Determine the [X, Y] coordinate at the center of the cell enclosing the given text.  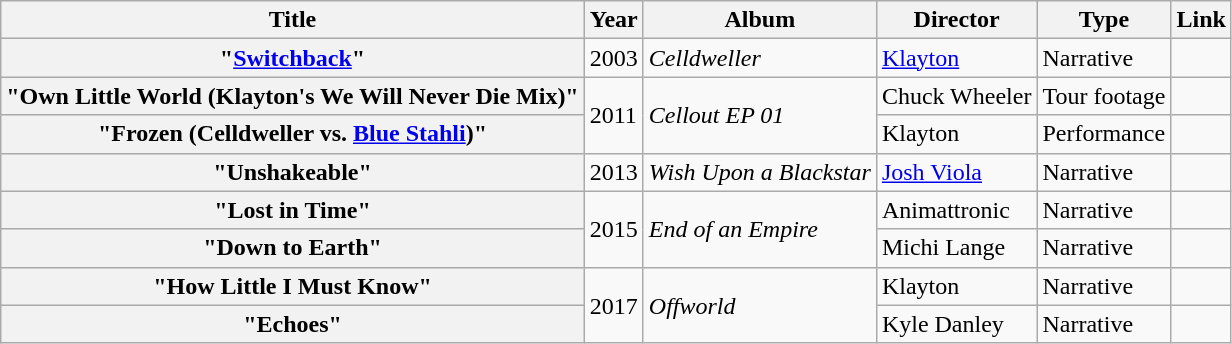
Link [1201, 20]
2011 [614, 115]
Chuck Wheeler [956, 96]
Director [956, 20]
"Unshakeable" [292, 172]
"Switchback" [292, 58]
Michi Lange [956, 248]
Josh Viola [956, 172]
"Down to Earth" [292, 248]
Offworld [760, 305]
"Echoes" [292, 324]
Title [292, 20]
Celldweller [760, 58]
"Own Little World (Klayton's We Will Never Die Mix)" [292, 96]
Year [614, 20]
Album [760, 20]
"Lost in Time" [292, 210]
"How Little I Must Know" [292, 286]
2017 [614, 305]
2015 [614, 229]
Performance [1104, 134]
End of an Empire [760, 229]
Tour footage [1104, 96]
"Frozen (Celldweller vs. Blue Stahli)" [292, 134]
Cellout EP 01 [760, 115]
Kyle Danley [956, 324]
2013 [614, 172]
Animattronic [956, 210]
Type [1104, 20]
Wish Upon a Blackstar [760, 172]
2003 [614, 58]
